Scan for the cell matching the given text and deliver its (x, y) coordinate at center. 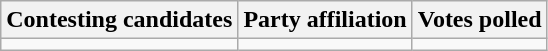
Votes polled (480, 20)
Party affiliation (325, 20)
Contesting candidates (120, 20)
